Return the [X, Y] coordinate for the center point of the cell that contains the specified text.  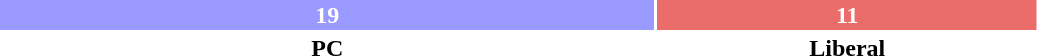
19 [328, 15]
11 [848, 15]
